Find where the given text appears and provide that cell's center as [X, Y] coordinate. 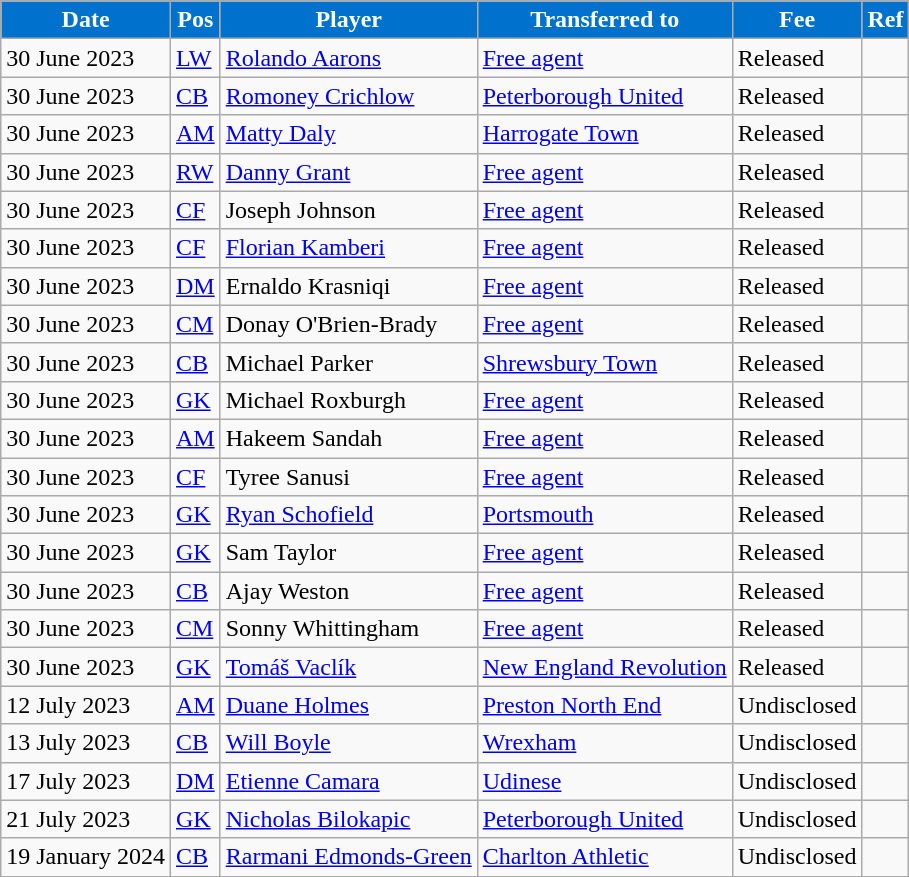
Duane Holmes [348, 705]
Nicholas Bilokapic [348, 819]
Rarmani Edmonds-Green [348, 857]
Rolando Aarons [348, 58]
RW [195, 172]
LW [195, 58]
Danny Grant [348, 172]
17 July 2023 [86, 781]
Florian Kamberi [348, 248]
Preston North End [604, 705]
New England Revolution [604, 667]
Romoney Crichlow [348, 96]
Donay O'Brien-Brady [348, 324]
Udinese [604, 781]
Matty Daly [348, 134]
21 July 2023 [86, 819]
Ryan Schofield [348, 515]
Tyree Sanusi [348, 477]
Ref [886, 20]
Wrexham [604, 743]
Hakeem Sandah [348, 438]
Harrogate Town [604, 134]
Ajay Weston [348, 591]
Pos [195, 20]
Portsmouth [604, 515]
Transferred to [604, 20]
Sonny Whittingham [348, 629]
Ernaldo Krasniqi [348, 286]
19 January 2024 [86, 857]
Joseph Johnson [348, 210]
Shrewsbury Town [604, 362]
Will Boyle [348, 743]
Etienne Camara [348, 781]
Date [86, 20]
13 July 2023 [86, 743]
Michael Roxburgh [348, 400]
Sam Taylor [348, 553]
12 July 2023 [86, 705]
Charlton Athletic [604, 857]
Tomáš Vaclík [348, 667]
Fee [797, 20]
Player [348, 20]
Michael Parker [348, 362]
